Capture the cell that displays the provided text and extract its [x, y] central coordinate. 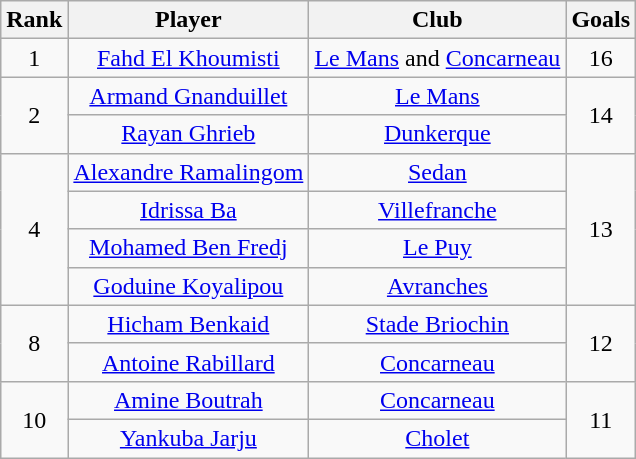
Le Puy [438, 248]
Player [188, 20]
Goals [601, 20]
1 [34, 58]
12 [601, 343]
Dunkerque [438, 134]
Antoine Rabillard [188, 362]
Amine Boutrah [188, 400]
Hicham Benkaid [188, 324]
Sedan [438, 172]
Stade Briochin [438, 324]
10 [34, 419]
Alexandre Ramalingom [188, 172]
13 [601, 229]
Armand Gnanduillet [188, 96]
Club [438, 20]
Le Mans and Concarneau [438, 58]
Fahd El Khoumisti [188, 58]
Villefranche [438, 210]
11 [601, 419]
16 [601, 58]
Mohamed Ben Fredj [188, 248]
Goduine Koyalipou [188, 286]
8 [34, 343]
Yankuba Jarju [188, 438]
Rayan Ghrieb [188, 134]
2 [34, 115]
14 [601, 115]
Idrissa Ba [188, 210]
4 [34, 229]
Le Mans [438, 96]
Avranches [438, 286]
Rank [34, 20]
Cholet [438, 438]
